Extract the [X, Y] coordinate from the center of the cell holding the provided text.  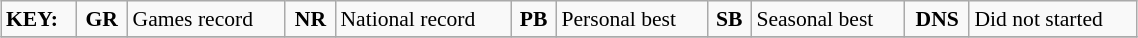
SB [729, 19]
National record [422, 19]
NR [310, 19]
Personal best [632, 19]
GR [102, 19]
Games record [206, 19]
DNS [937, 19]
KEY: [38, 19]
Did not started [1053, 19]
PB [534, 19]
Seasonal best [828, 19]
